Detect which cell encompasses the target text, then output its [X, Y] center coordinate. 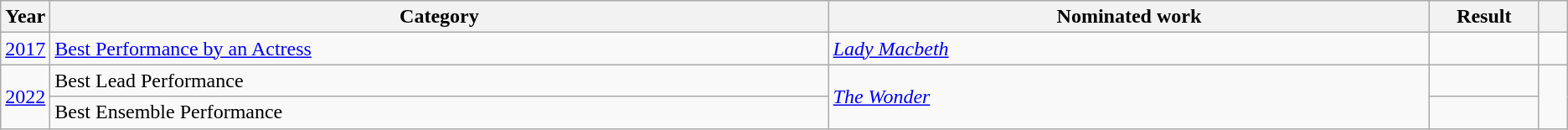
Year [25, 17]
Nominated work [1129, 17]
Category [439, 17]
2022 [25, 96]
Best Ensemble Performance [439, 112]
Result [1484, 17]
The Wonder [1129, 96]
2017 [25, 49]
Best Performance by an Actress [439, 49]
Best Lead Performance [439, 81]
Lady Macbeth [1129, 49]
